Extract the (X, Y) coordinate from the center of the cell holding the provided text.  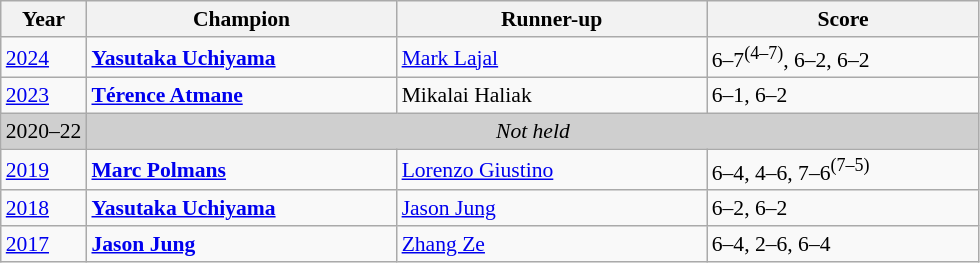
Champion (241, 19)
Score (844, 19)
6–4, 2–6, 6–4 (844, 244)
6–7(4–7), 6–2, 6–2 (844, 58)
2017 (44, 244)
Lorenzo Giustino (552, 170)
Zhang Ze (552, 244)
Not held (532, 132)
Runner-up (552, 19)
Mikalai Haliak (552, 96)
Mark Lajal (552, 58)
6–4, 4–6, 7–6(7–5) (844, 170)
Marc Polmans (241, 170)
6–2, 6–2 (844, 209)
2020–22 (44, 132)
2018 (44, 209)
Year (44, 19)
Térence Atmane (241, 96)
2023 (44, 96)
6–1, 6–2 (844, 96)
2024 (44, 58)
2019 (44, 170)
